Return the (x, y) coordinate for the center point of the cell that contains the specified text.  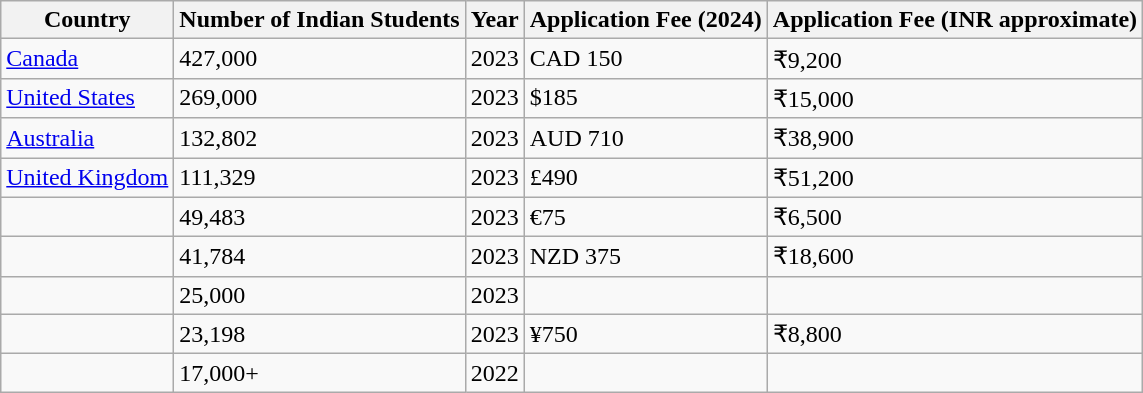
49,483 (320, 217)
¥750 (646, 334)
132,802 (320, 138)
$185 (646, 98)
NZD 375 (646, 257)
CAD 150 (646, 59)
€75 (646, 217)
Application Fee (INR approximate) (954, 20)
₹38,900 (954, 138)
₹9,200 (954, 59)
269,000 (320, 98)
₹8,800 (954, 334)
41,784 (320, 257)
Australia (88, 138)
AUD 710 (646, 138)
₹51,200 (954, 178)
25,000 (320, 295)
United Kingdom (88, 178)
₹18,600 (954, 257)
2022 (494, 373)
23,198 (320, 334)
₹15,000 (954, 98)
Canada (88, 59)
17,000+ (320, 373)
Application Fee (2024) (646, 20)
111,329 (320, 178)
Country (88, 20)
₹6,500 (954, 217)
427,000 (320, 59)
£490 (646, 178)
Year (494, 20)
Number of Indian Students (320, 20)
United States (88, 98)
